Scan for the cell matching the given text and deliver its (x, y) coordinate at center. 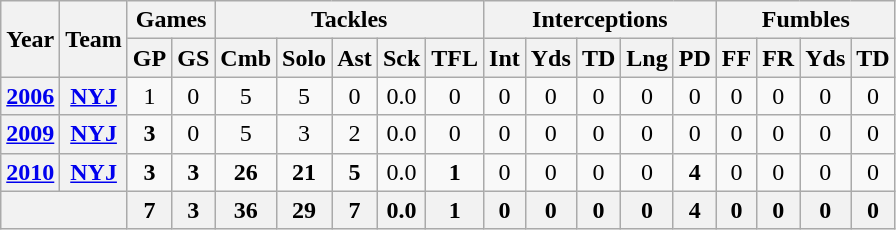
Ast (355, 58)
2010 (30, 172)
PD (694, 58)
29 (304, 210)
Int (505, 58)
Lng (647, 58)
2 (355, 134)
TFL (455, 58)
36 (246, 210)
GS (194, 58)
Cmb (246, 58)
26 (246, 172)
2006 (30, 96)
FR (778, 58)
Games (170, 20)
Team (94, 39)
Sck (401, 58)
21 (304, 172)
Tackles (350, 20)
Solo (304, 58)
Interceptions (600, 20)
FF (736, 58)
Year (30, 39)
Fumbles (806, 20)
GP (149, 58)
2009 (30, 134)
